Provide the [X, Y] coordinate of the cell's center where the given text is located.  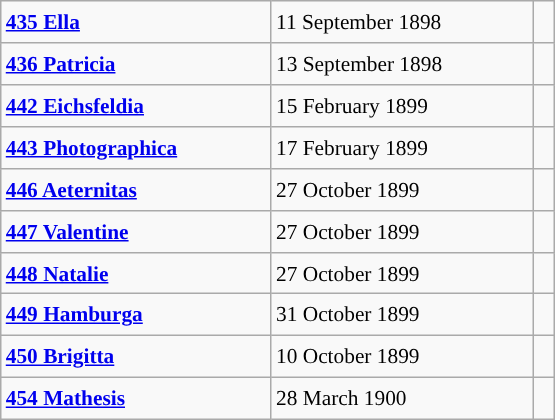
31 October 1899 [402, 315]
454 Mathesis [136, 399]
446 Aeternitas [136, 189]
10 October 1899 [402, 357]
448 Natalie [136, 273]
435 Ella [136, 22]
442 Eichsfeldia [136, 106]
13 September 1898 [402, 64]
15 February 1899 [402, 106]
450 Brigitta [136, 357]
436 Patricia [136, 64]
28 March 1900 [402, 399]
443 Photographica [136, 148]
449 Hamburga [136, 315]
11 September 1898 [402, 22]
17 February 1899 [402, 148]
447 Valentine [136, 231]
